Extract the [X, Y] coordinate from the center of the cell holding the provided text.  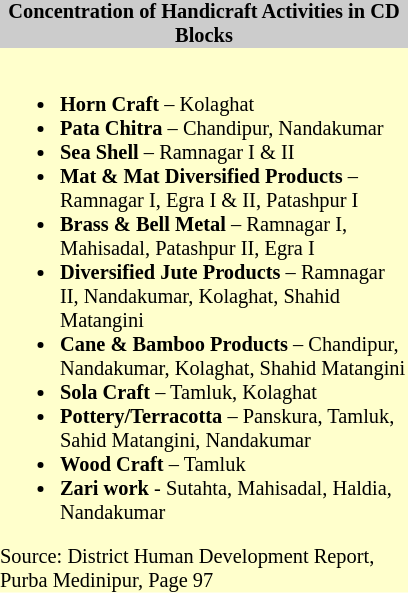
Concentration of Handicraft Activities in CD Blocks [204, 24]
